From the cell containing the given text, extract its center point as [X, Y] coordinate. 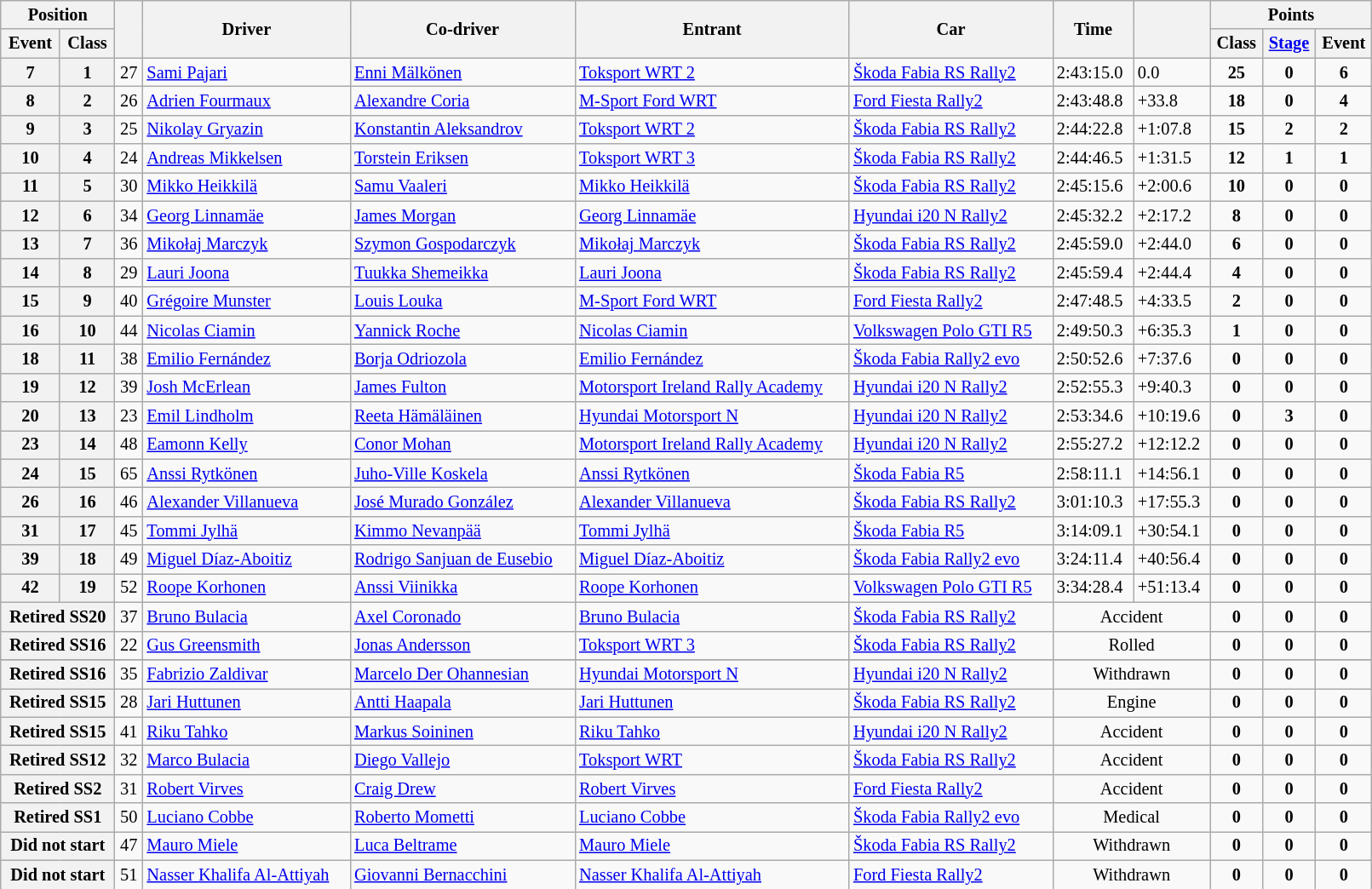
Retired SS20 [58, 617]
52 [129, 588]
37 [129, 617]
Position [58, 14]
65 [129, 473]
46 [129, 502]
22 [129, 645]
Gus Greensmith [247, 645]
+40:56.4 [1172, 559]
Tuukka Shemeikka [462, 272]
Anssi Viinikka [462, 588]
Retired SS12 [58, 760]
Markus Soininen [462, 731]
3:01:10.3 [1094, 502]
Medical [1131, 817]
2:45:59.4 [1094, 272]
+30:54.1 [1172, 531]
Andreas Mikkelsen [247, 158]
Louis Louka [462, 301]
Nikolay Gryazin [247, 129]
+14:56.1 [1172, 473]
2:58:11.1 [1094, 473]
Borja Odriozola [462, 358]
Enni Mälkönen [462, 72]
Points [1291, 14]
Eamonn Kelly [247, 444]
+9:40.3 [1172, 387]
40 [129, 301]
2:44:22.8 [1094, 129]
30 [129, 186]
Axel Coronado [462, 617]
35 [129, 674]
Diego Vallejo [462, 760]
Kimmo Nevanpää [462, 531]
+12:12.2 [1172, 444]
James Morgan [462, 215]
Adrien Fourmaux [247, 100]
2:52:55.3 [1094, 387]
Emil Lindholm [247, 416]
2:47:48.5 [1094, 301]
2:44:46.5 [1094, 158]
Driver [247, 29]
Marco Bulacia [247, 760]
+2:17.2 [1172, 215]
Rodrigo Sanjuan de Eusebio [462, 559]
+10:19.6 [1172, 416]
3:24:11.4 [1094, 559]
Yannick Roche [462, 330]
28 [129, 703]
Sami Pajari [247, 72]
Time [1094, 29]
+1:07.8 [1172, 129]
38 [129, 358]
41 [129, 731]
Torstein Eriksen [462, 158]
36 [129, 244]
Engine [1131, 703]
Samu Vaaleri [462, 186]
+51:13.4 [1172, 588]
Conor Mohan [462, 444]
42 [31, 588]
Rolled [1131, 645]
3:34:28.4 [1094, 588]
Fabrizio Zaldivar [247, 674]
45 [129, 531]
2:45:15.6 [1094, 186]
2:49:50.3 [1094, 330]
5 [87, 186]
3:14:09.1 [1094, 531]
+2:44.4 [1172, 272]
+33.8 [1172, 100]
17 [87, 531]
27 [129, 72]
2:43:15.0 [1094, 72]
51 [129, 875]
20 [31, 416]
50 [129, 817]
47 [129, 846]
44 [129, 330]
Josh McErlean [247, 387]
34 [129, 215]
29 [129, 272]
+4:33.5 [1172, 301]
Giovanni Bernacchini [462, 875]
Stage [1289, 43]
Juho-Ville Koskela [462, 473]
Reeta Hämäläinen [462, 416]
32 [129, 760]
Toksport WRT [712, 760]
Co-driver [462, 29]
2:53:34.6 [1094, 416]
Car [950, 29]
2:50:52.6 [1094, 358]
2:45:32.2 [1094, 215]
Retired SS2 [58, 789]
Craig Drew [462, 789]
2:45:59.0 [1094, 244]
Grégoire Munster [247, 301]
0.0 [1172, 72]
Konstantin Aleksandrov [462, 129]
Luca Beltrame [462, 846]
+7:37.6 [1172, 358]
Antti Haapala [462, 703]
+6:35.3 [1172, 330]
Roberto Mometti [462, 817]
49 [129, 559]
+1:31.5 [1172, 158]
José Murado González [462, 502]
Marcelo Der Ohannesian [462, 674]
James Fulton [462, 387]
Alexandre Coria [462, 100]
+2:00.6 [1172, 186]
+2:44.0 [1172, 244]
2:55:27.2 [1094, 444]
+17:55.3 [1172, 502]
Jonas Andersson [462, 645]
2:43:48.8 [1094, 100]
Szymon Gospodarczyk [462, 244]
Retired SS1 [58, 817]
Entrant [712, 29]
48 [129, 444]
